Return [X, Y] of the center of cell containing provided text 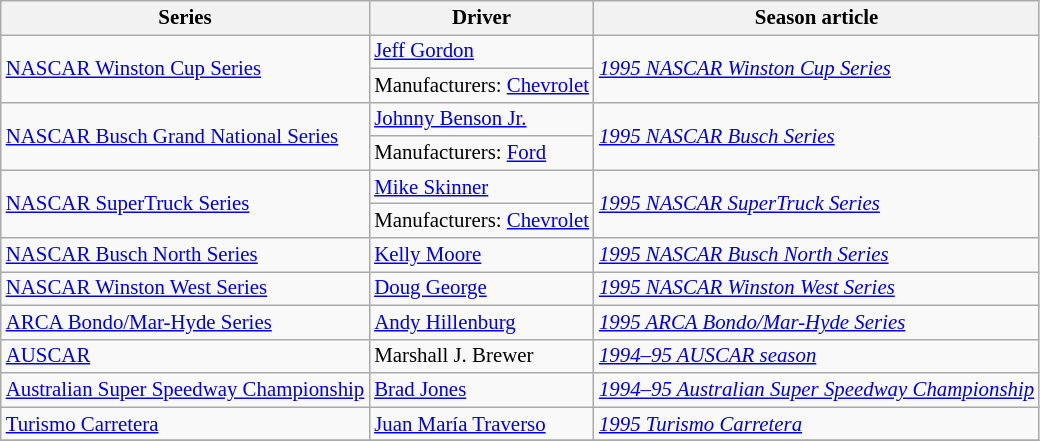
1995 Turismo Carretera [816, 424]
Mike Skinner [482, 187]
Jeff Gordon [482, 51]
1995 NASCAR Winston West Series [816, 288]
1994–95 AUSCAR season [816, 356]
1995 NASCAR Busch Series [816, 136]
ARCA Bondo/Mar-Hyde Series [185, 322]
1995 NASCAR Winston Cup Series [816, 68]
Andy Hillenburg [482, 322]
Johnny Benson Jr. [482, 119]
NASCAR Busch Grand National Series [185, 136]
1995 NASCAR Busch North Series [816, 255]
Manufacturers: Ford [482, 153]
Australian Super Speedway Championship [185, 390]
AUSCAR [185, 356]
Marshall J. Brewer [482, 356]
NASCAR Busch North Series [185, 255]
Kelly Moore [482, 255]
NASCAR Winston Cup Series [185, 68]
Turismo Carretera [185, 424]
Season article [816, 18]
NASCAR SuperTruck Series [185, 204]
Doug George [482, 288]
Series [185, 18]
1995 ARCA Bondo/Mar-Hyde Series [816, 322]
Driver [482, 18]
Brad Jones [482, 390]
1994–95 Australian Super Speedway Championship [816, 390]
1995 NASCAR SuperTruck Series [816, 204]
NASCAR Winston West Series [185, 288]
Juan María Traverso [482, 424]
